For the text-containing cell, return its midpoint in (X, Y) coordinate format. 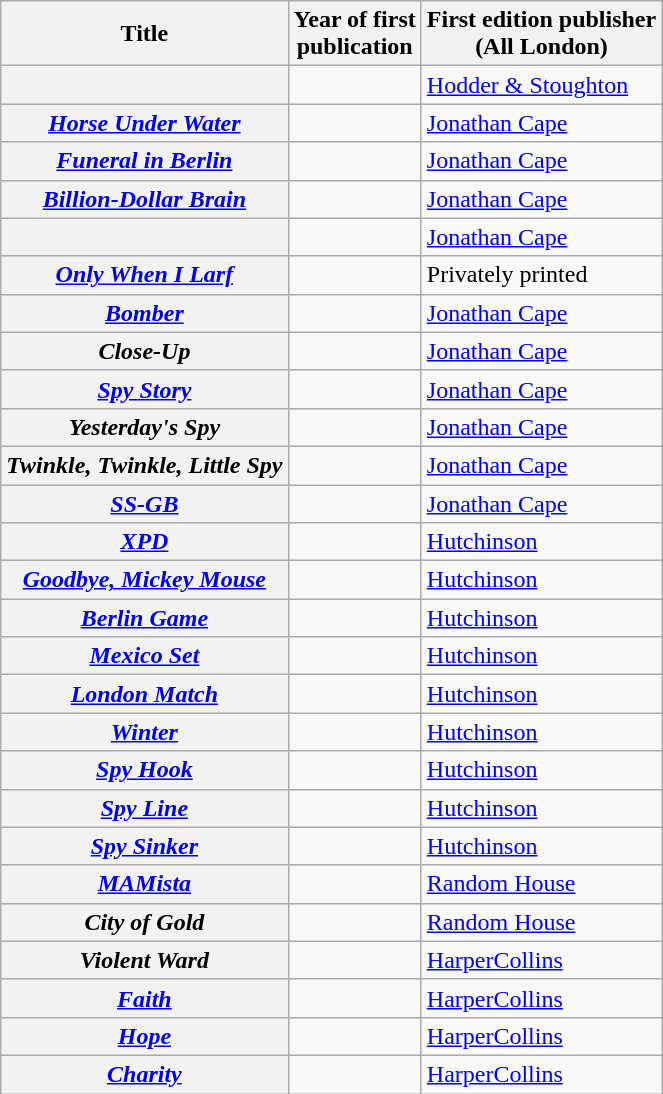
MAMista (144, 884)
Horse Under Water (144, 123)
Winter (144, 732)
Twinkle, Twinkle, Little Spy (144, 465)
Violent Ward (144, 960)
Spy Hook (144, 770)
Title (144, 34)
Spy Line (144, 808)
SS-GB (144, 503)
Berlin Game (144, 618)
Hodder & Stoughton (541, 85)
Spy Sinker (144, 846)
Goodbye, Mickey Mouse (144, 580)
London Match (144, 694)
Faith (144, 998)
Mexico Set (144, 656)
Bomber (144, 313)
Charity (144, 1074)
City of Gold (144, 922)
Hope (144, 1036)
Year of firstpublication (354, 34)
Close-Up (144, 351)
Spy Story (144, 389)
Funeral in Berlin (144, 161)
Billion-Dollar Brain (144, 199)
First edition publisher(All London) (541, 34)
Yesterday's Spy (144, 427)
Only When I Larf (144, 275)
Privately printed (541, 275)
XPD (144, 542)
